Capture the cell that displays the provided text and extract its [x, y] central coordinate. 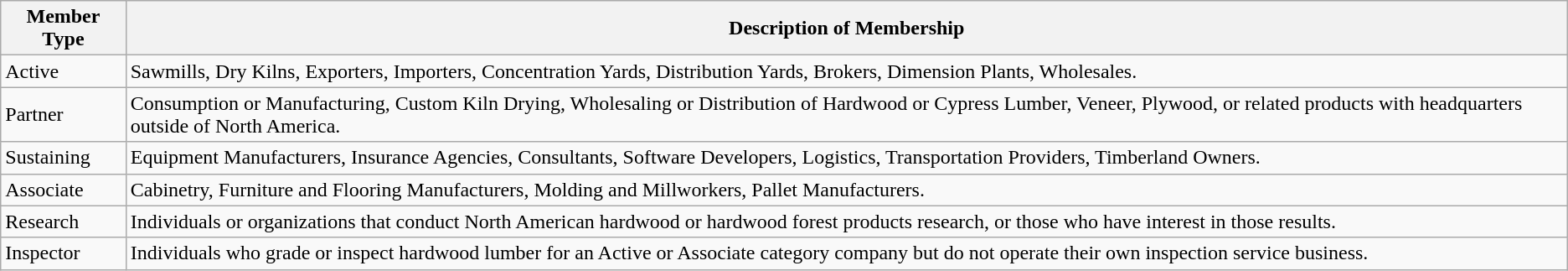
Member Type [64, 29]
Active [64, 71]
Research [64, 221]
Inspector [64, 253]
Individuals or organizations that conduct North American hardwood or hardwood forest products research, or those who have interest in those results. [846, 221]
Partner [64, 114]
Sawmills, Dry Kilns, Exporters, Importers, Concentration Yards, Distribution Yards, Brokers, Dimension Plants, Wholesales. [846, 71]
Associate [64, 190]
Cabinetry, Furniture and Flooring Manufacturers, Molding and Millworkers, Pallet Manufacturers. [846, 190]
Sustaining [64, 158]
Description of Membership [846, 29]
Equipment Manufacturers, Insurance Agencies, Consultants, Software Developers, Logistics, Transportation Providers, Timberland Owners. [846, 158]
